Search for the cell housing the specified text and yield its [X, Y] center coordinate. 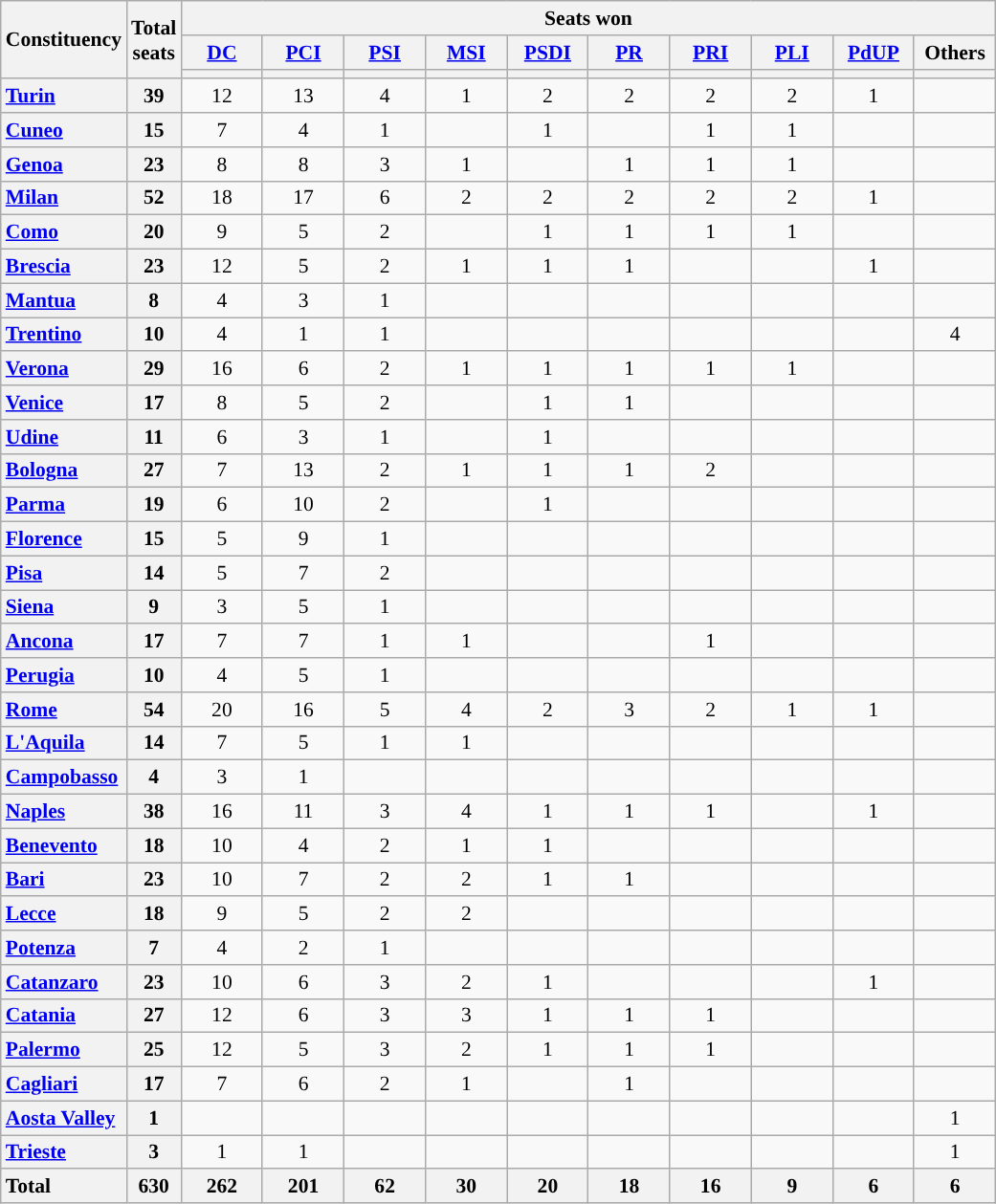
Ancona [63, 642]
Genoa [63, 164]
62 [385, 1187]
PSI [385, 53]
Trieste [63, 1152]
30 [467, 1187]
Potenza [63, 948]
Cuneo [63, 130]
262 [222, 1187]
Parma [63, 505]
52 [153, 198]
Mantua [63, 300]
Como [63, 232]
Palermo [63, 1050]
L'Aquila [63, 743]
Lecce [63, 914]
Bari [63, 880]
Seats won [587, 18]
MSI [467, 53]
Bologna [63, 471]
54 [153, 710]
Rome [63, 710]
Others [955, 53]
630 [153, 1187]
Florence [63, 539]
Trentino [63, 335]
29 [153, 369]
PSDI [547, 53]
19 [153, 505]
Siena [63, 607]
PCI [302, 53]
39 [153, 97]
Catania [63, 1016]
Pisa [63, 573]
PR [630, 53]
PdUP [873, 53]
Benevento [63, 845]
Campobasso [63, 777]
Udine [63, 437]
38 [153, 812]
Milan [63, 198]
Venice [63, 403]
Cagliari [63, 1084]
Brescia [63, 267]
Perugia [63, 675]
PRI [710, 53]
Catanzaro [63, 982]
Verona [63, 369]
Constituency [63, 40]
PLI [792, 53]
Total [63, 1187]
Turin [63, 97]
201 [302, 1187]
DC [222, 53]
Aosta Valley [63, 1118]
Totalseats [153, 40]
Naples [63, 812]
25 [153, 1050]
